Identify which cell holds the provided text, then report its [X, Y] central coordinate. 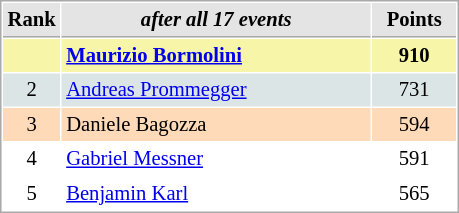
Rank [32, 20]
Benjamin Karl [216, 194]
2 [32, 90]
after all 17 events [216, 20]
731 [414, 90]
591 [414, 158]
3 [32, 124]
594 [414, 124]
Andreas Prommegger [216, 90]
Maurizio Bormolini [216, 56]
Points [414, 20]
Daniele Bagozza [216, 124]
910 [414, 56]
4 [32, 158]
Gabriel Messner [216, 158]
5 [32, 194]
565 [414, 194]
